Detect which cell encompasses the target text, then output its (X, Y) center coordinate. 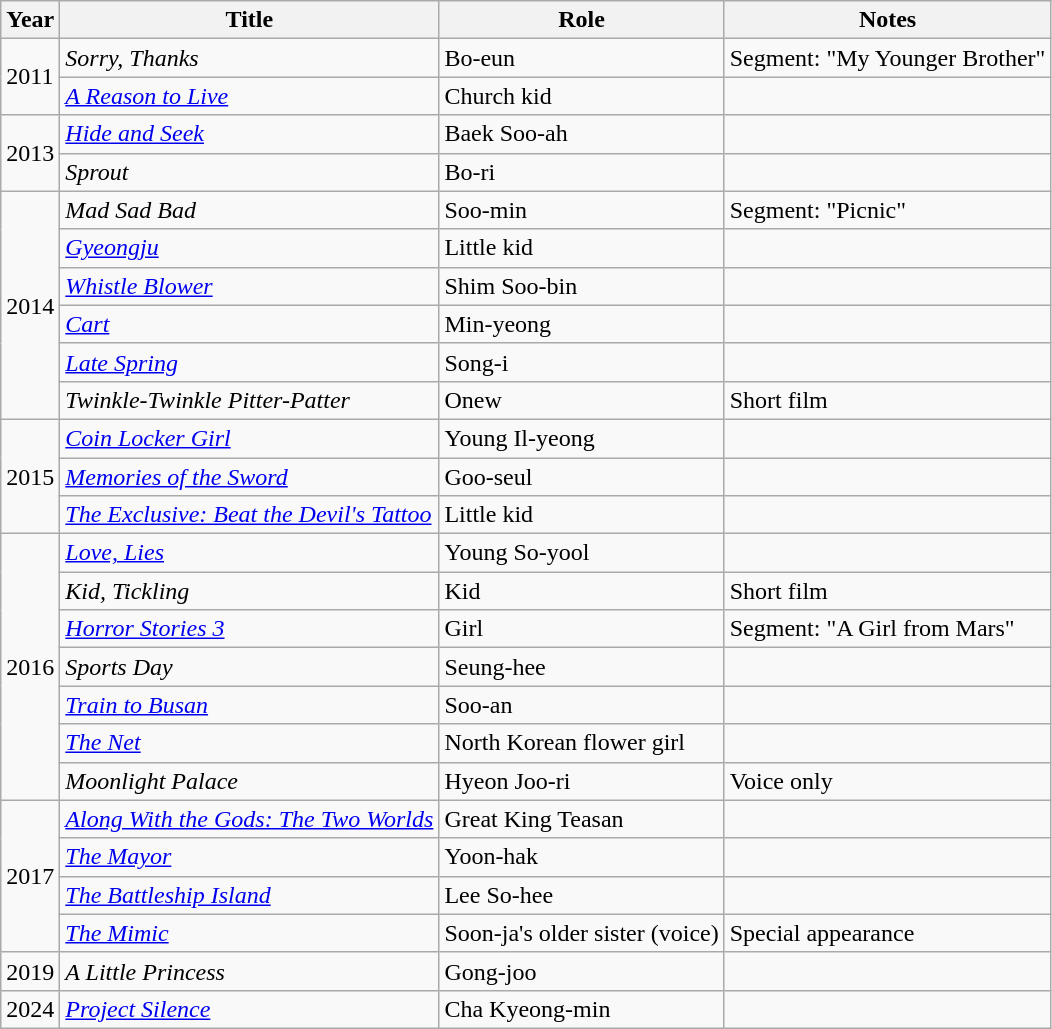
2024 (30, 1009)
Segment: "Picnic" (888, 210)
2016 (30, 667)
2013 (30, 153)
2019 (30, 971)
Year (30, 20)
Lee So-hee (582, 895)
2011 (30, 77)
Min-yeong (582, 324)
Voice only (888, 781)
The Exclusive: Beat the Devil's Tattoo (250, 515)
Cha Kyeong-min (582, 1009)
Late Spring (250, 362)
Yoon-hak (582, 857)
Sprout (250, 172)
A Little Princess (250, 971)
Horror Stories 3 (250, 629)
Memories of the Sword (250, 477)
Soo-min (582, 210)
Cart (250, 324)
Segment: "A Girl from Mars" (888, 629)
Song-i (582, 362)
Seung-hee (582, 667)
Hyeon Joo-ri (582, 781)
Soon-ja's older sister (voice) (582, 933)
Title (250, 20)
The Battleship Island (250, 895)
Role (582, 20)
Project Silence (250, 1009)
Gong-joo (582, 971)
Girl (582, 629)
Sports Day (250, 667)
Train to Busan (250, 705)
2017 (30, 876)
Moonlight Palace (250, 781)
Mad Sad Bad (250, 210)
Great King Teasan (582, 819)
Young So-yool (582, 553)
Twinkle-Twinkle Pitter-Patter (250, 400)
Bo-eun (582, 58)
The Mimic (250, 933)
Whistle Blower (250, 286)
Kid, Tickling (250, 591)
North Korean flower girl (582, 743)
Soo-an (582, 705)
Segment: "My Younger Brother" (888, 58)
Bo-ri (582, 172)
2014 (30, 305)
Love, Lies (250, 553)
Baek Soo-ah (582, 134)
Shim Soo-bin (582, 286)
The Mayor (250, 857)
Kid (582, 591)
Special appearance (888, 933)
Young Il-yeong (582, 438)
The Net (250, 743)
Goo-seul (582, 477)
Along With the Gods: The Two Worlds (250, 819)
Church kid (582, 96)
2015 (30, 476)
Gyeongju (250, 248)
Coin Locker Girl (250, 438)
Notes (888, 20)
Sorry, Thanks (250, 58)
Hide and Seek (250, 134)
A Reason to Live (250, 96)
Onew (582, 400)
